Pinpoint the cell where the given text exists, returning its (x, y) midpoint coordinate. 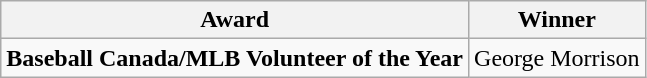
Baseball Canada/MLB Volunteer of the Year (235, 58)
Award (235, 20)
Winner (558, 20)
George Morrison (558, 58)
